Capture the cell that displays the provided text and extract its (x, y) central coordinate. 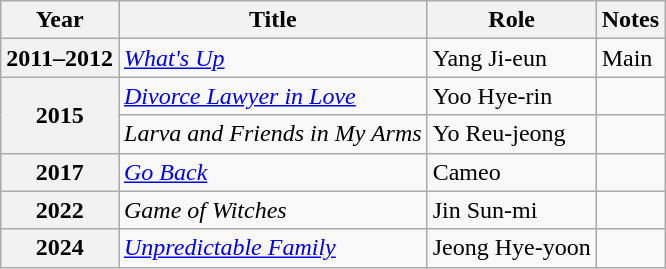
Jin Sun-mi (512, 210)
Role (512, 20)
Larva and Friends in My Arms (272, 134)
2017 (60, 172)
What's Up (272, 58)
2024 (60, 248)
Year (60, 20)
Main (630, 58)
Yo Reu-jeong (512, 134)
Title (272, 20)
Game of Witches (272, 210)
Unpredictable Family (272, 248)
Jeong Hye-yoon (512, 248)
Yang Ji-eun (512, 58)
Go Back (272, 172)
2011–2012 (60, 58)
Notes (630, 20)
2015 (60, 115)
Cameo (512, 172)
Divorce Lawyer in Love (272, 96)
2022 (60, 210)
Yoo Hye-rin (512, 96)
